For the text-containing cell, return its midpoint in (x, y) coordinate format. 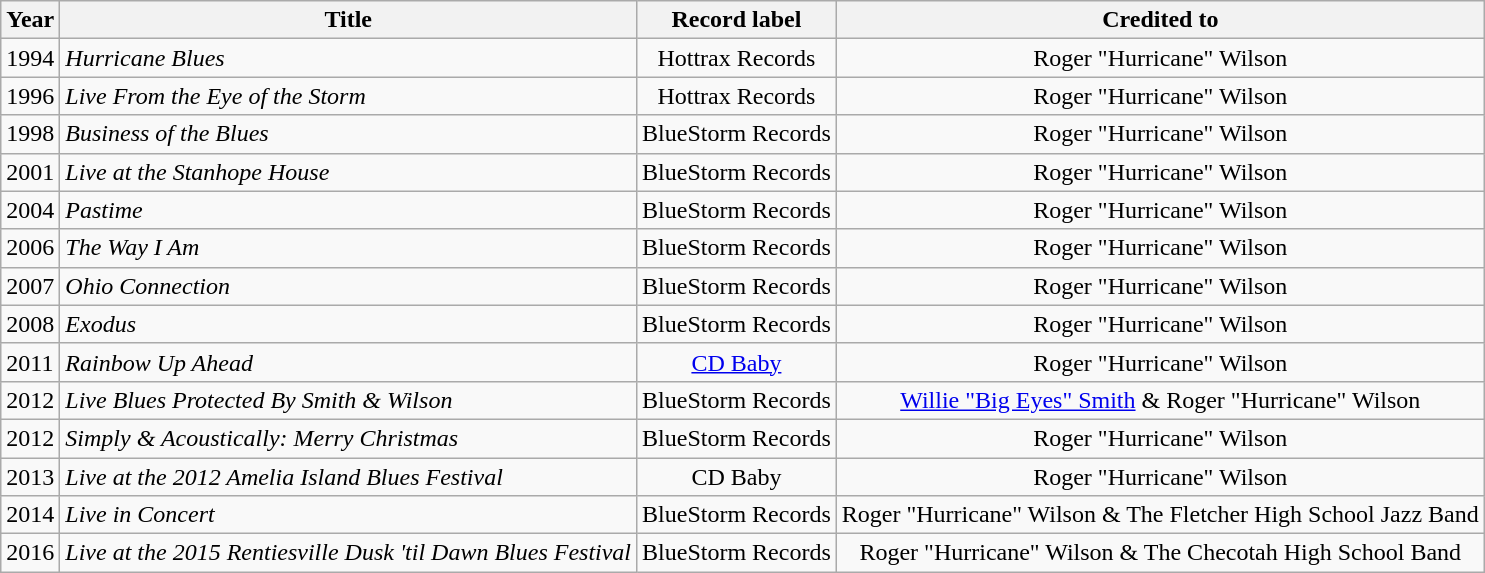
1996 (30, 96)
Title (348, 20)
2016 (30, 553)
2013 (30, 477)
2006 (30, 248)
2004 (30, 210)
Roger "Hurricane" Wilson & The Checotah High School Band (1160, 553)
1994 (30, 58)
Hurricane Blues (348, 58)
Live Blues Protected By Smith & Wilson (348, 400)
Willie "Big Eyes" Smith & Roger "Hurricane" Wilson (1160, 400)
Ohio Connection (348, 286)
Exodus (348, 324)
The Way I Am (348, 248)
Year (30, 20)
Record label (737, 20)
Credited to (1160, 20)
2011 (30, 362)
Live From the Eye of the Storm (348, 96)
Live at the 2015 Rentiesville Dusk 'til Dawn Blues Festival (348, 553)
Simply & Acoustically: Merry Christmas (348, 438)
2007 (30, 286)
Live at the 2012 Amelia Island Blues Festival (348, 477)
Pastime (348, 210)
Live in Concert (348, 515)
2014 (30, 515)
Roger "Hurricane" Wilson & The Fletcher High School Jazz Band (1160, 515)
2008 (30, 324)
Rainbow Up Ahead (348, 362)
Live at the Stanhope House (348, 172)
Business of the Blues (348, 134)
2001 (30, 172)
1998 (30, 134)
